Determine the [X, Y] coordinate at the center of the cell enclosing the given text.  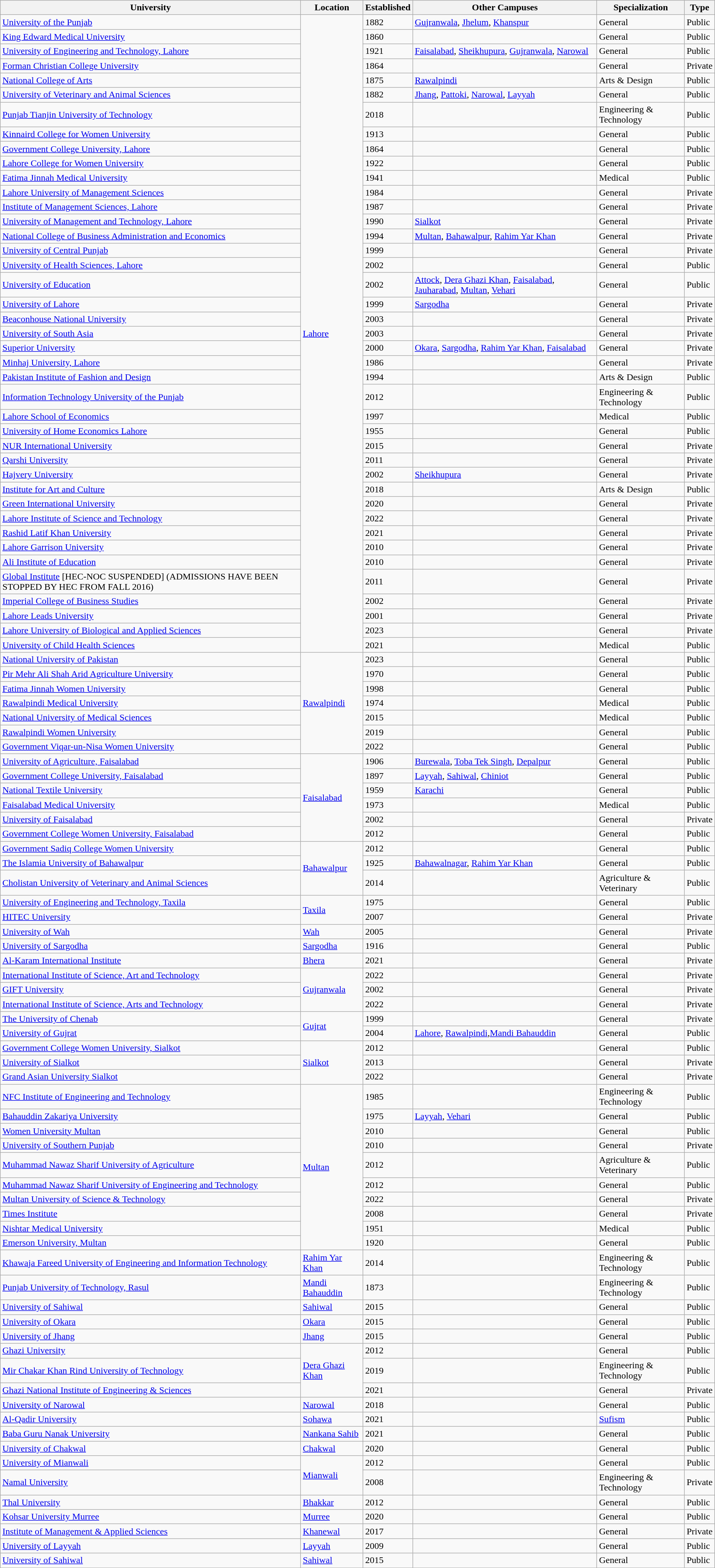
Established [388, 8]
National College of Arts [150, 80]
University of Sialkot [150, 1062]
International Institute of Science, Arts and Technology [150, 1004]
Punjab University of Technology, Rasul [150, 1287]
Lahore University of Biological and Applied Sciences [150, 630]
Government College University, Lahore [150, 149]
1920 [388, 1243]
1875 [388, 80]
1860 [388, 37]
Multan, Bahawalpur, Rahim Yar Khan [505, 236]
1913 [388, 134]
Imperial College of Business Studies [150, 601]
1997 [388, 416]
1984 [388, 192]
1897 [388, 776]
Emerson University, Multan [150, 1243]
University of Management and Technology, Lahore [150, 222]
2005 [388, 932]
Ali Institute of Education [150, 562]
Jhang [332, 1336]
Gujranwala, Jhelum, Khanspur [505, 22]
Faisalabad, Sheikhupura, Gujranwala, Narowal [505, 51]
Multan University of Science & Technology [150, 1199]
Jhang, Pattoki, Narowal, Layyah [505, 95]
The University of Chenab [150, 1019]
Multan [332, 1167]
Mir Chakar Khan Rind University of Technology [150, 1371]
Muhammad Nawaz Sharif University of Agriculture [150, 1165]
University of Narowal [150, 1405]
2001 [388, 616]
University [150, 8]
Nishtar Medical University [150, 1228]
Government Viqar-un-Nisa Women University [150, 747]
1987 [388, 207]
Layyah, Sahiwal, Chiniot [505, 776]
Murree [332, 1517]
University of Sargodha [150, 946]
Bhakkar [332, 1502]
HITEC University [150, 917]
University of Veterinary and Animal Sciences [150, 95]
1970 [388, 674]
1985 [388, 1096]
Rahim Yar Khan [332, 1263]
University of Agriculture, Faisalabad [150, 761]
Lahore, Rawalpindi,Mandi Bahauddin [505, 1033]
Fatima Jinnah Women University [150, 689]
Bahauddin Zakariya University [150, 1116]
Times Institute [150, 1214]
Faisalabad [332, 798]
1941 [388, 178]
2013 [388, 1062]
Government College Women University, Faisalabad [150, 834]
Forman Christian College University [150, 66]
1990 [388, 222]
Lahore Garrison University [150, 547]
University of Mianwali [150, 1463]
University of Health Sciences, Lahore [150, 265]
Gujrat [332, 1026]
Okara, Sargodha, Rahim Yar Khan, Faisalabad [505, 348]
Qarshi University [150, 460]
Lahore [332, 334]
Ghazi National Institute of Engineering & Sciences [150, 1390]
Nankana Sahib [332, 1434]
Al-Karam International Institute [150, 961]
Pir Mehr Ali Shah Arid Agriculture University [150, 674]
University of Engineering and Technology, Taxila [150, 902]
Rashid Latif Khan University [150, 533]
Layyah [332, 1546]
Ghazi University [150, 1351]
1955 [388, 431]
Muhammad Nawaz Sharif University of Engineering and Technology [150, 1184]
Other Campuses [505, 8]
Kinnaird College for Women University [150, 134]
Namal University [150, 1483]
1974 [388, 703]
Chakwal [332, 1448]
University of South Asia [150, 333]
Wah [332, 932]
University of Wah [150, 932]
Cholistan University of Veterinary and Animal Sciences [150, 882]
National College of Business Administration and Economics [150, 236]
Government Sadiq College Women University [150, 848]
Bhera [332, 961]
2000 [388, 348]
1986 [388, 362]
Punjab Tianjin University of Technology [150, 115]
Okara [332, 1322]
Green International University [150, 504]
University of Okara [150, 1322]
King Edward Medical University [150, 37]
University of Faisalabad [150, 819]
1959 [388, 790]
University of Chakwal [150, 1448]
University of Central Punjab [150, 251]
Sheikhupura [505, 475]
Institute of Management Sciences, Lahore [150, 207]
National University of Medical Sciences [150, 718]
Lahore College for Women University [150, 163]
Superior University [150, 348]
Gujranwala [332, 990]
Location [332, 8]
2009 [388, 1546]
University of Education [150, 285]
1873 [388, 1287]
Baba Guru Nanak University [150, 1434]
University of Layyah [150, 1546]
Pakistan Institute of Fashion and Design [150, 377]
Karachi [505, 790]
Information Technology University of the Punjab [150, 396]
Lahore Institute of Science and Technology [150, 518]
University of the Punjab [150, 22]
Grand Asian University Sialkot [150, 1077]
Global Institute [HEC-NOC SUSPENDED] (ADMISSIONS HAVE BEEN STOPPED BY HEC FROM FALL 2016) [150, 581]
Khawaja Fareed University of Engineering and Information Technology [150, 1263]
2004 [388, 1033]
University of Engineering and Technology, Lahore [150, 51]
University of Jhang [150, 1336]
International Institute of Science, Art and Technology [150, 975]
Layyah, Vehari [505, 1116]
Government College Women University, Sialkot [150, 1048]
1925 [388, 863]
Thal University [150, 1502]
National University of Pakistan [150, 659]
Taxila [332, 909]
Al-Qadir University [150, 1419]
University of Home Economics Lahore [150, 431]
Beaconhouse National University [150, 319]
University of Child Health Sciences [150, 645]
Attock, Dera Ghazi Khan, Faisalabad, Jauharabad, Multan, Vehari [505, 285]
Minhaj University, Lahore [150, 362]
1906 [388, 761]
Mandi Bahauddin [332, 1287]
National Textile University [150, 790]
Sohawa [332, 1419]
1973 [388, 805]
Type [700, 8]
1916 [388, 946]
Rawalpindi Women University [150, 732]
Government College University, Faisalabad [150, 776]
Fatima Jinnah Medical University [150, 178]
2007 [388, 917]
Khanewal [332, 1531]
Hajvery University [150, 475]
Kohsar University Murree [150, 1517]
Rawalpindi Medical University [150, 703]
Mianwali [332, 1475]
1998 [388, 689]
Narowal [332, 1405]
Lahore School of Economics [150, 416]
Faisalabad Medical University [150, 805]
Women University Multan [150, 1131]
Lahore University of Management Sciences [150, 192]
Dera Ghazi Khan [332, 1371]
1922 [388, 163]
The Islamia University of Bahawalpur [150, 863]
1921 [388, 51]
Burewala, Toba Tek Singh, Depalpur [505, 761]
University of Gujrat [150, 1033]
Sufism [641, 1419]
Specialization [641, 8]
NFC Institute of Engineering and Technology [150, 1096]
University of Lahore [150, 304]
1951 [388, 1228]
Institute of Management & Applied Sciences [150, 1531]
GIFT University [150, 990]
Bahawalpur [332, 868]
Lahore Leads University [150, 616]
University of Southern Punjab [150, 1145]
2017 [388, 1531]
Bahawalnagar, Rahim Yar Khan [505, 863]
NUR International University [150, 446]
Institute for Art and Culture [150, 489]
